From the cell containing the given text, extract its center point as (X, Y) coordinate. 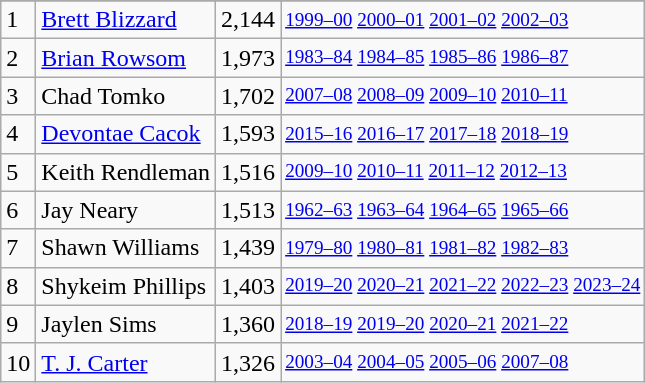
1,326 (248, 362)
6 (18, 210)
1,973 (248, 58)
1,702 (248, 96)
10 (18, 362)
Devontae Cacok (126, 134)
2018–19 2019–20 2020–21 2021–22 (463, 324)
Shykeim Phillips (126, 286)
2003–04 2004–05 2005–06 2007–08 (463, 362)
1979–80 1980–81 1981–82 1982–83 (463, 248)
8 (18, 286)
T. J. Carter (126, 362)
2 (18, 58)
4 (18, 134)
1,360 (248, 324)
1999–00 2000–01 2001–02 2002–03 (463, 20)
Shawn Williams (126, 248)
1,593 (248, 134)
2,144 (248, 20)
Brett Blizzard (126, 20)
2015–16 2016–17 2017–18 2018–19 (463, 134)
3 (18, 96)
1962–63 1963–64 1964–65 1965–66 (463, 210)
1,513 (248, 210)
5 (18, 172)
Chad Tomko (126, 96)
Keith Rendleman (126, 172)
Brian Rowsom (126, 58)
1,439 (248, 248)
7 (18, 248)
2007–08 2008–09 2009–10 2010–11 (463, 96)
2009–10 2010–11 2011–12 2012–13 (463, 172)
2019–20 2020–21 2021–22 2022–23 2023–24 (463, 286)
1 (18, 20)
1983–84 1984–85 1985–86 1986–87 (463, 58)
Jay Neary (126, 210)
Jaylen Sims (126, 324)
1,403 (248, 286)
1,516 (248, 172)
9 (18, 324)
